Determine the [x, y] coordinate at the center of the cell enclosing the given text.  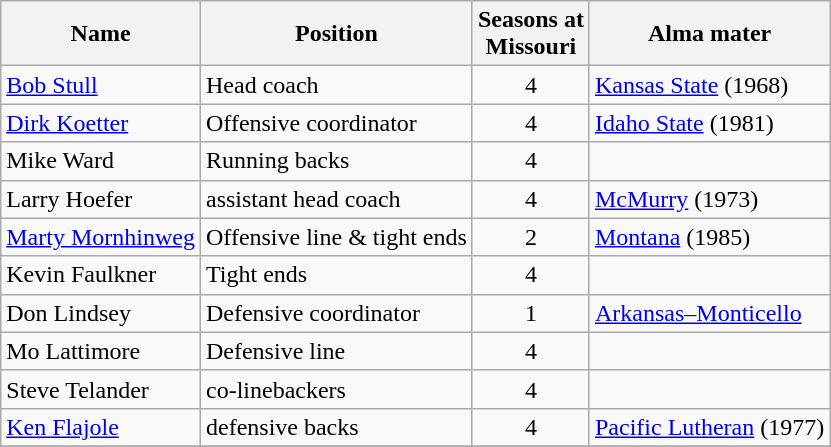
Tight ends [336, 275]
Mo Lattimore [101, 351]
Bob Stull [101, 85]
Steve Telander [101, 389]
assistant head coach [336, 199]
Defensive line [336, 351]
Idaho State (1981) [709, 123]
1 [530, 313]
Marty Mornhinweg [101, 237]
Head coach [336, 85]
Alma mater [709, 34]
2 [530, 237]
Defensive coordinator [336, 313]
Mike Ward [101, 161]
defensive backs [336, 427]
Offensive coordinator [336, 123]
Name [101, 34]
Kansas State (1968) [709, 85]
co-linebackers [336, 389]
Arkansas–Monticello [709, 313]
Ken Flajole [101, 427]
Seasons atMissouri [530, 34]
Offensive line & tight ends [336, 237]
Don Lindsey [101, 313]
Montana (1985) [709, 237]
Kevin Faulkner [101, 275]
Larry Hoefer [101, 199]
McMurry (1973) [709, 199]
Position [336, 34]
Running backs [336, 161]
Dirk Koetter [101, 123]
Pacific Lutheran (1977) [709, 427]
